Return the [x, y] coordinate for the center point of the cell that contains the specified text.  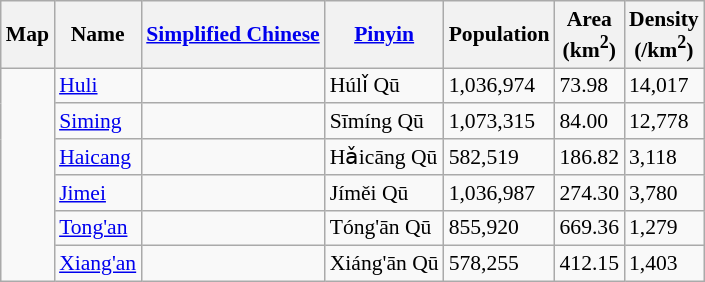
1,036,987 [500, 193]
Tóng'ān Qū [384, 228]
Simplified Chinese [232, 34]
274.30 [590, 193]
Hǎicāng Qū [384, 157]
73.98 [590, 86]
1,036,974 [500, 86]
1,073,315 [500, 122]
Jimei [98, 193]
Area(km2) [590, 34]
3,780 [664, 193]
582,519 [500, 157]
578,255 [500, 264]
Haicang [98, 157]
855,920 [500, 228]
14,017 [664, 86]
3,118 [664, 157]
412.15 [590, 264]
12,778 [664, 122]
Xiáng'ān Qū [384, 264]
1,279 [664, 228]
Name [98, 34]
Xiang'an [98, 264]
Density(/km2) [664, 34]
Húlǐ Qū [384, 86]
Sīmíng Qū [384, 122]
Tong'an [98, 228]
Map [28, 34]
186.82 [590, 157]
Population [500, 34]
Jíměi Qū [384, 193]
Pinyin [384, 34]
Siming [98, 122]
1,403 [664, 264]
84.00 [590, 122]
Huli [98, 86]
669.36 [590, 228]
